Search for the cell housing the specified text and yield its (x, y) center coordinate. 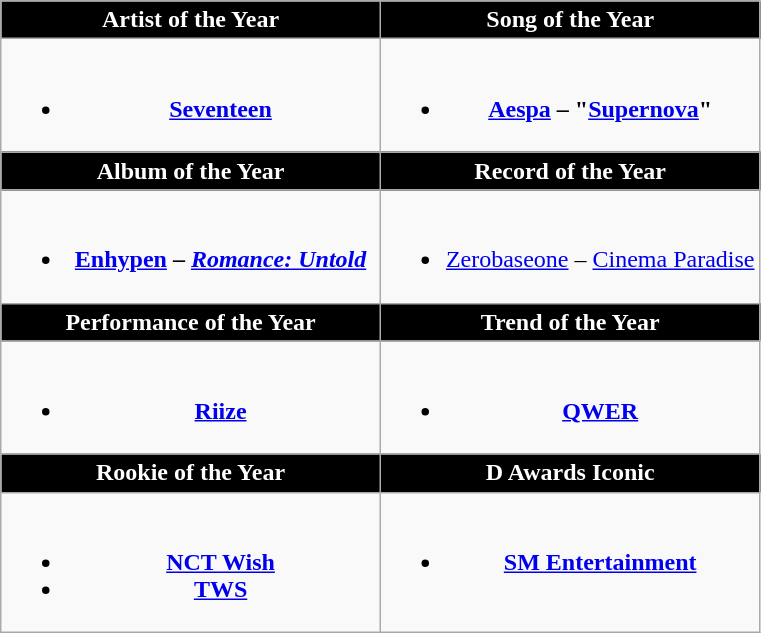
D Awards Iconic (570, 473)
Artist of the Year (191, 20)
SM Entertainment (570, 562)
Aespa – "Supernova" (570, 96)
Seventeen (191, 96)
Song of the Year (570, 20)
Performance of the Year (191, 322)
Zerobaseone – Cinema Paradise (570, 246)
Riize (191, 398)
Enhypen – Romance: Untold (191, 246)
Rookie of the Year (191, 473)
QWER (570, 398)
Album of the Year (191, 171)
Record of the Year (570, 171)
NCT WishTWS (191, 562)
Trend of the Year (570, 322)
